Find where the given text appears and provide that cell's center as [x, y] coordinate. 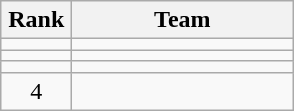
Rank [36, 20]
Team [182, 20]
4 [36, 91]
